Return (x, y) of the center of cell containing provided text 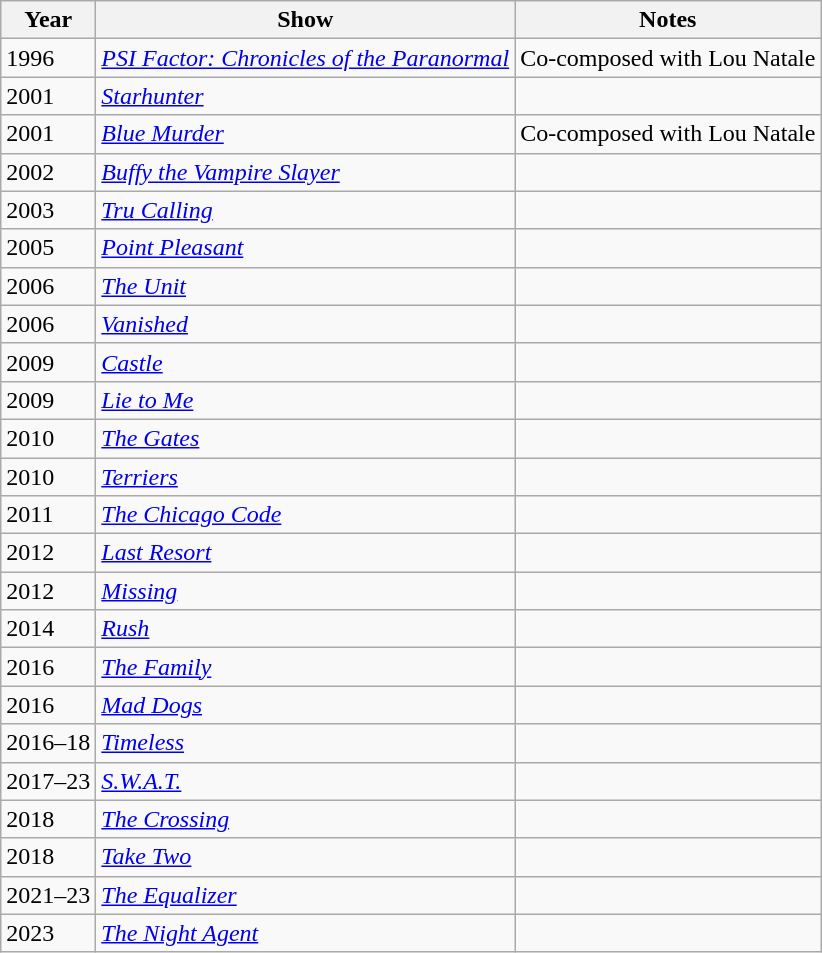
Tru Calling (306, 210)
Terriers (306, 477)
1996 (48, 58)
Blue Murder (306, 134)
The Night Agent (306, 933)
2002 (48, 172)
Starhunter (306, 96)
Timeless (306, 743)
The Unit (306, 286)
PSI Factor: Chronicles of the Paranormal (306, 58)
Notes (668, 20)
Missing (306, 591)
Castle (306, 362)
Last Resort (306, 553)
Year (48, 20)
2017–23 (48, 781)
Take Two (306, 857)
Buffy the Vampire Slayer (306, 172)
Rush (306, 629)
2021–23 (48, 895)
2023 (48, 933)
2003 (48, 210)
2005 (48, 248)
Lie to Me (306, 400)
Show (306, 20)
2011 (48, 515)
2014 (48, 629)
The Chicago Code (306, 515)
Point Pleasant (306, 248)
S.W.A.T. (306, 781)
The Crossing (306, 819)
The Equalizer (306, 895)
2016–18 (48, 743)
Mad Dogs (306, 705)
The Family (306, 667)
The Gates (306, 438)
Vanished (306, 324)
